Identify which cell holds the provided text, then report its (x, y) central coordinate. 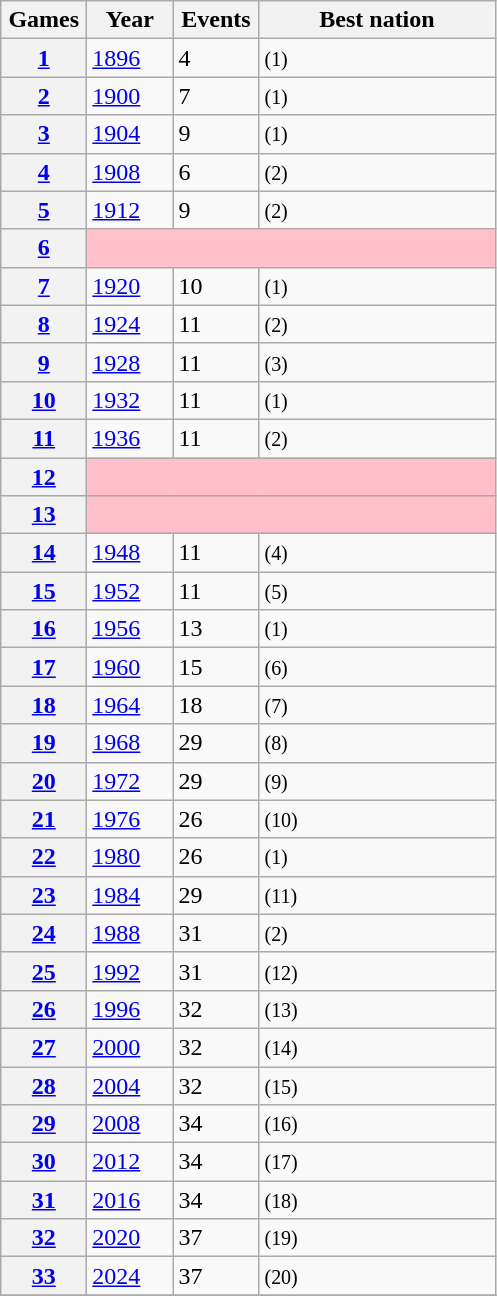
(7) (377, 705)
33 (44, 1276)
3 (44, 134)
16 (44, 629)
(13) (377, 1009)
(3) (377, 362)
2012 (130, 1162)
1980 (130, 857)
1956 (130, 629)
1952 (130, 591)
2024 (130, 1276)
(19) (377, 1238)
1 (44, 58)
1984 (130, 895)
2008 (130, 1124)
(14) (377, 1047)
(4) (377, 553)
28 (44, 1085)
1972 (130, 781)
2020 (130, 1238)
(11) (377, 895)
(10) (377, 819)
1936 (130, 438)
23 (44, 895)
2 (44, 96)
(20) (377, 1276)
1968 (130, 743)
(6) (377, 667)
(18) (377, 1200)
Year (130, 20)
1948 (130, 553)
(12) (377, 971)
Best nation (377, 20)
22 (44, 857)
1904 (130, 134)
30 (44, 1162)
17 (44, 667)
2016 (130, 1200)
21 (44, 819)
5 (44, 210)
(16) (377, 1124)
1932 (130, 400)
19 (44, 743)
8 (44, 324)
1964 (130, 705)
1912 (130, 210)
Events (216, 20)
1924 (130, 324)
1960 (130, 667)
27 (44, 1047)
12 (44, 477)
1992 (130, 971)
1900 (130, 96)
(17) (377, 1162)
1928 (130, 362)
20 (44, 781)
(5) (377, 591)
2000 (130, 1047)
Games (44, 20)
2004 (130, 1085)
1988 (130, 933)
(8) (377, 743)
1908 (130, 172)
25 (44, 971)
(9) (377, 781)
(15) (377, 1085)
1896 (130, 58)
1976 (130, 819)
24 (44, 933)
14 (44, 553)
1920 (130, 286)
1996 (130, 1009)
